Scan for the cell matching the given text and deliver its (X, Y) coordinate at center. 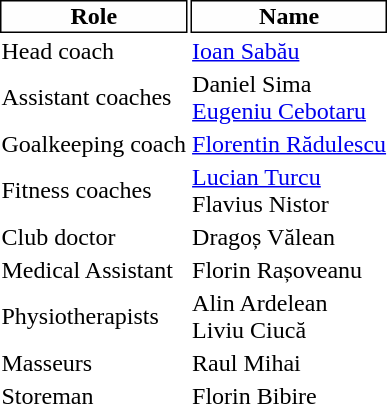
Head coach (94, 51)
Masseurs (94, 363)
Goalkeeping coach (94, 144)
Fitness coaches (94, 190)
Assistant coaches (94, 98)
Medical Assistant (94, 270)
Role (94, 16)
Club doctor (94, 237)
Physiotherapists (94, 316)
